Search for the cell housing the specified text and yield its [x, y] center coordinate. 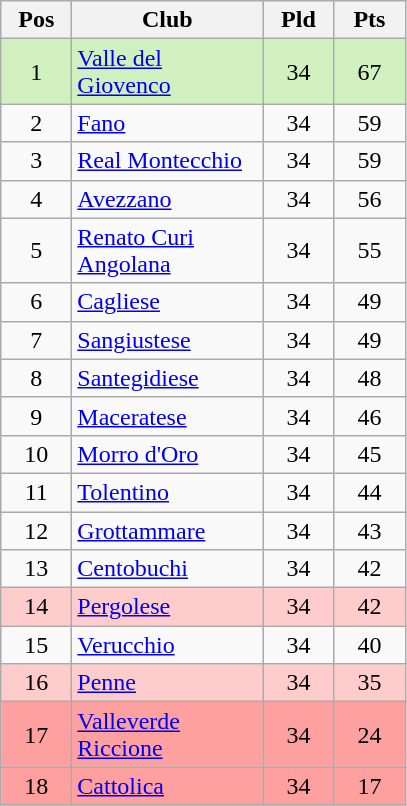
Pts [370, 20]
43 [370, 531]
Centobuchi [168, 569]
56 [370, 199]
Real Montecchio [168, 161]
24 [370, 734]
6 [36, 302]
3 [36, 161]
Verucchio [168, 645]
67 [370, 72]
8 [36, 378]
Valle del Giovenco [168, 72]
Valleverde Riccione [168, 734]
13 [36, 569]
46 [370, 416]
44 [370, 492]
Cagliese [168, 302]
Pos [36, 20]
12 [36, 531]
Avezzano [168, 199]
14 [36, 607]
Sangiustese [168, 340]
5 [36, 250]
15 [36, 645]
9 [36, 416]
Grottammare [168, 531]
48 [370, 378]
Club [168, 20]
35 [370, 683]
Pergolese [168, 607]
10 [36, 454]
1 [36, 72]
7 [36, 340]
Renato Curi Angolana [168, 250]
Tolentino [168, 492]
2 [36, 123]
Santegidiese [168, 378]
Fano [168, 123]
Cattolica [168, 786]
55 [370, 250]
Penne [168, 683]
Pld [298, 20]
45 [370, 454]
18 [36, 786]
Morro d'Oro [168, 454]
40 [370, 645]
Maceratese [168, 416]
11 [36, 492]
16 [36, 683]
4 [36, 199]
